Find where the given text appears and provide that cell's center as [x, y] coordinate. 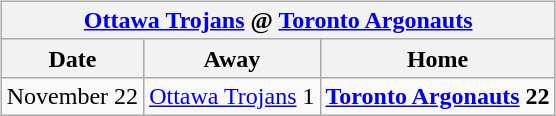
Toronto Argonauts 22 [438, 96]
Ottawa Trojans @ Toronto Argonauts [278, 20]
Away [232, 58]
Home [438, 58]
November 22 [72, 96]
Ottawa Trojans 1 [232, 96]
Date [72, 58]
